Capture the cell that displays the provided text and extract its (X, Y) central coordinate. 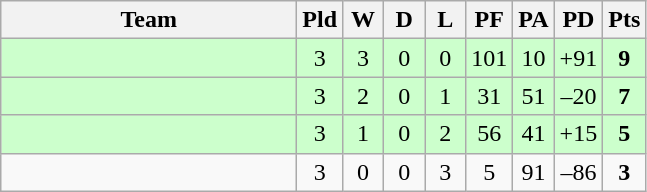
7 (624, 96)
31 (490, 96)
101 (490, 58)
PA (534, 20)
91 (534, 172)
L (446, 20)
Team (149, 20)
9 (624, 58)
D (404, 20)
10 (534, 58)
51 (534, 96)
+91 (578, 58)
Pld (320, 20)
Pts (624, 20)
–20 (578, 96)
+15 (578, 134)
W (364, 20)
PF (490, 20)
41 (534, 134)
PD (578, 20)
–86 (578, 172)
56 (490, 134)
